Extract the (X, Y) coordinate from the center of the cell holding the provided text.  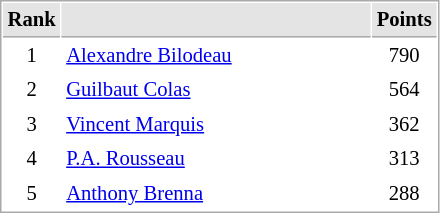
Vincent Marquis (216, 124)
790 (404, 56)
4 (32, 158)
Guilbaut Colas (216, 90)
5 (32, 194)
Points (404, 20)
313 (404, 158)
362 (404, 124)
2 (32, 90)
P.A. Rousseau (216, 158)
3 (32, 124)
Rank (32, 20)
Alexandre Bilodeau (216, 56)
288 (404, 194)
1 (32, 56)
Anthony Brenna (216, 194)
564 (404, 90)
